From the cell containing the given text, extract its center point as [x, y] coordinate. 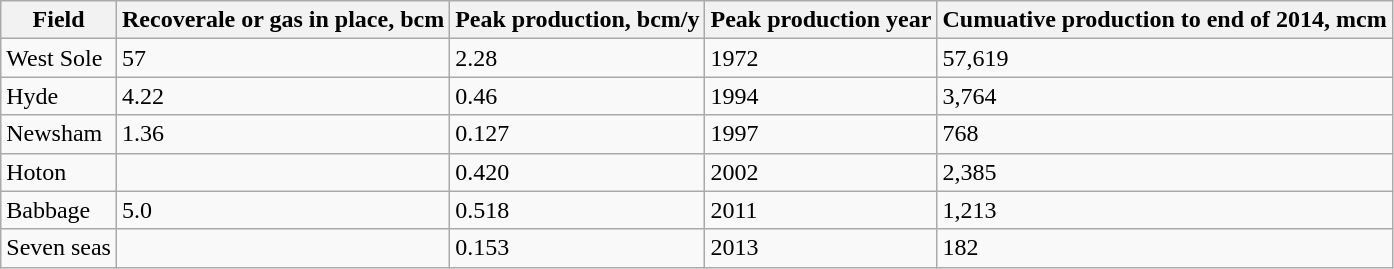
Hoton [59, 172]
0.518 [578, 210]
Seven seas [59, 248]
2.28 [578, 58]
0.46 [578, 96]
2,385 [1164, 172]
Peak production, bcm/y [578, 20]
1997 [821, 134]
West Sole [59, 58]
1.36 [282, 134]
2013 [821, 248]
57,619 [1164, 58]
Newsham [59, 134]
1972 [821, 58]
0.420 [578, 172]
Babbage [59, 210]
5.0 [282, 210]
57 [282, 58]
2011 [821, 210]
768 [1164, 134]
Peak production year [821, 20]
2002 [821, 172]
Recoverale or gas in place, bcm [282, 20]
0.127 [578, 134]
Cumuative production to end of 2014, mcm [1164, 20]
Field [59, 20]
1,213 [1164, 210]
1994 [821, 96]
0.153 [578, 248]
Hyde [59, 96]
3,764 [1164, 96]
182 [1164, 248]
4.22 [282, 96]
